From the cell containing the given text, extract its center point as (X, Y) coordinate. 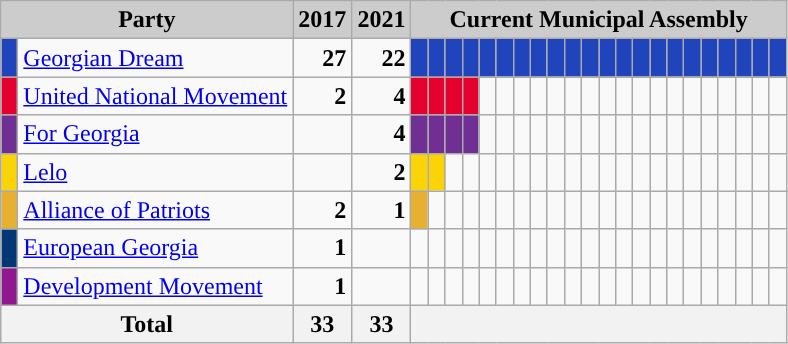
Total (147, 324)
Party (147, 20)
27 (322, 58)
2017 (322, 20)
European Georgia (156, 248)
22 (382, 58)
Alliance of Patriots (156, 210)
2021 (382, 20)
For Georgia (156, 134)
Current Municipal Assembly (598, 20)
Development Movement (156, 286)
United National Movement (156, 96)
Georgian Dream (156, 58)
Lelo (156, 172)
